Return the (X, Y) coordinate for the center point of the cell that contains the specified text.  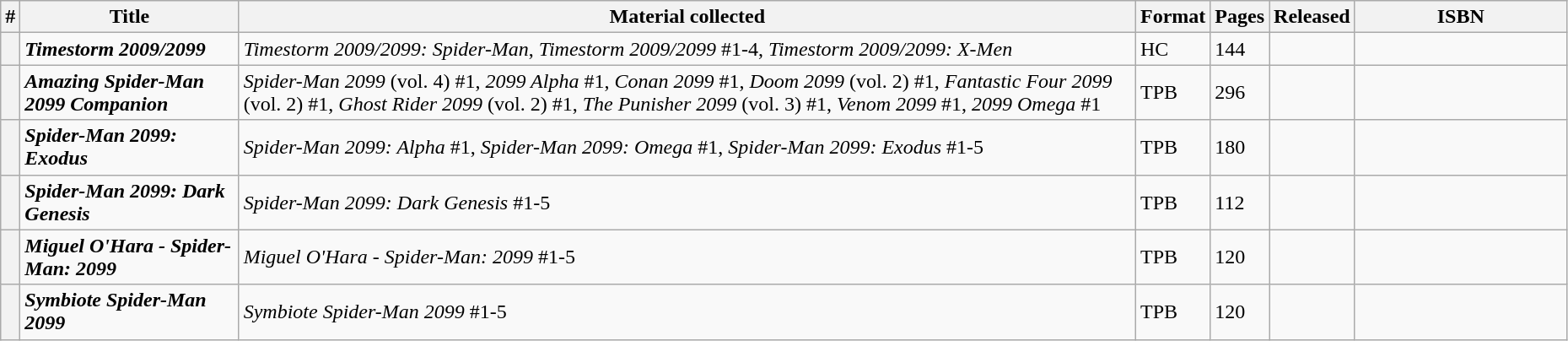
Symbiote Spider-Man 2099 (130, 312)
Spider-Man 2099: Exodus (130, 147)
Timestorm 2009/2099: Spider-Man, Timestorm 2009/2099 #1-4, Timestorm 2009/2099: X-Men (687, 49)
# (10, 17)
Released (1312, 17)
Miguel O'Hara - Spider-Man: 2099 (130, 257)
Amazing Spider-Man 2099 Companion (130, 93)
Title (130, 17)
Spider-Man 2099: Dark Genesis (130, 203)
Material collected (687, 17)
ISBN (1461, 17)
296 (1240, 93)
180 (1240, 147)
HC (1172, 49)
Symbiote Spider-Man 2099 #1-5 (687, 312)
Format (1172, 17)
Spider-Man 2099: Alpha #1, Spider-Man 2099: Omega #1, Spider-Man 2099: Exodus #1-5 (687, 147)
Spider-Man 2099: Dark Genesis #1-5 (687, 203)
Timestorm 2009/2099 (130, 49)
112 (1240, 203)
Miguel O'Hara - Spider-Man: 2099 #1-5 (687, 257)
Pages (1240, 17)
144 (1240, 49)
